Search for the cell housing the specified text and yield its (X, Y) center coordinate. 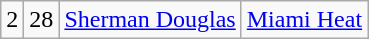
28 (42, 20)
Sherman Douglas (150, 20)
2 (12, 20)
Miami Heat (304, 20)
